Provide the (X, Y) coordinate of the cell's center where the given text is located.  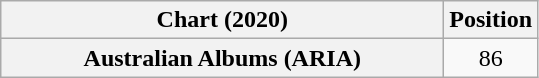
86 (491, 58)
Australian Albums (ARIA) (222, 58)
Chart (2020) (222, 20)
Position (491, 20)
